Detect which cell encompasses the target text, then output its [x, y] center coordinate. 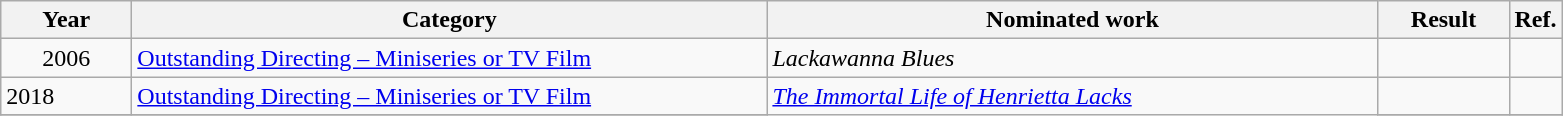
Result [1444, 20]
The Immortal Life of Henrietta Lacks [1072, 96]
2018 [66, 96]
2006 [66, 58]
Ref. [1536, 20]
Lackawanna Blues [1072, 58]
Category [450, 20]
Year [66, 20]
Nominated work [1072, 20]
